Identify which cell holds the provided text, then report its [x, y] central coordinate. 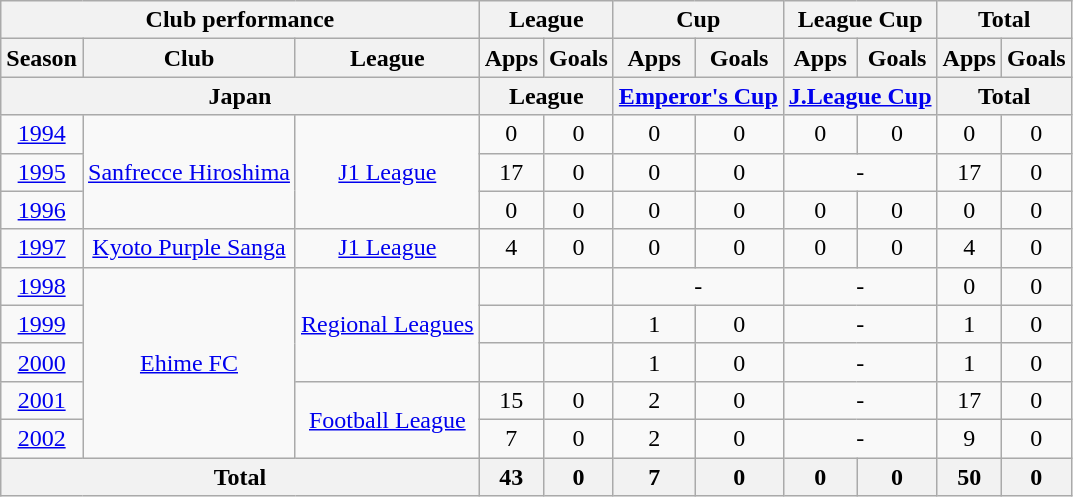
Ehime FC [188, 362]
1995 [42, 172]
1996 [42, 210]
2001 [42, 400]
Emperor's Cup [698, 96]
1999 [42, 324]
9 [969, 438]
Cup [698, 20]
43 [511, 477]
League Cup [860, 20]
Season [42, 58]
Kyoto Purple Sanga [188, 248]
15 [511, 400]
Club [188, 58]
Football League [387, 419]
1997 [42, 248]
1994 [42, 134]
2002 [42, 438]
Club performance [240, 20]
J.League Cup [860, 96]
Japan [240, 96]
50 [969, 477]
Regional Leagues [387, 324]
2000 [42, 362]
Sanfrecce Hiroshima [188, 172]
1998 [42, 286]
